For the text-containing cell, return its midpoint in [x, y] coordinate format. 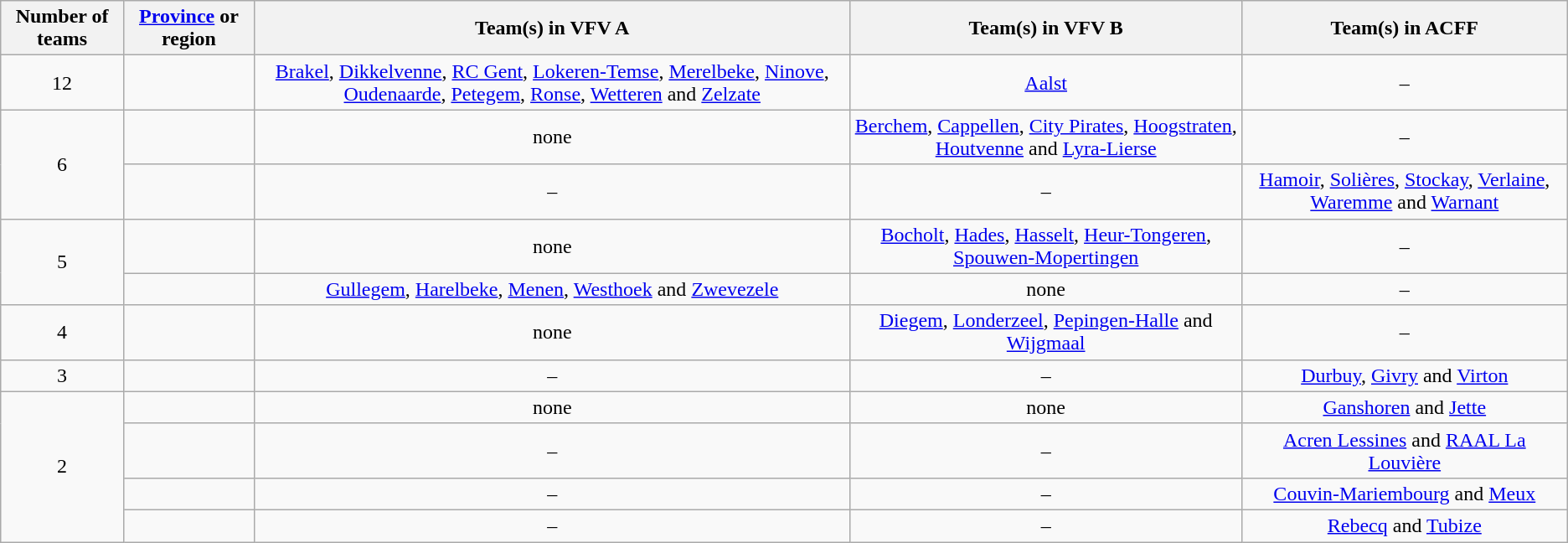
Gullegem, Harelbeke, Menen, Westhoek and Zwevezele [552, 289]
Couvin-Mariembourg and Meux [1404, 494]
Team(s) in VFV B [1045, 28]
5 [62, 261]
12 [62, 82]
Number of teams [62, 28]
4 [62, 332]
Rebecq and Tubize [1404, 525]
Acren Lessines and RAAL La Louvière [1404, 451]
Aalst [1045, 82]
Ganshoren and Jette [1404, 407]
Province or region [188, 28]
3 [62, 375]
Team(s) in ACFF [1404, 28]
Team(s) in VFV A [552, 28]
2 [62, 466]
Bocholt, Hades, Hasselt, Heur-Tongeren, Spouwen-Mopertingen [1045, 246]
Berchem, Cappellen, City Pirates, Hoogstraten, Houtvenne and Lyra-Lierse [1045, 137]
6 [62, 164]
Diegem, Londerzeel, Pepingen-Halle and Wijgmaal [1045, 332]
Hamoir, Solières, Stockay, Verlaine, Waremme and Warnant [1404, 191]
Durbuy, Givry and Virton [1404, 375]
Brakel, Dikkelvenne, RC Gent, Lokeren-Temse, Merelbeke, Ninove, Oudenaarde, Petegem, Ronse, Wetteren and Zelzate [552, 82]
